Output the (X, Y) coordinate of the center of the cell containing the given text.  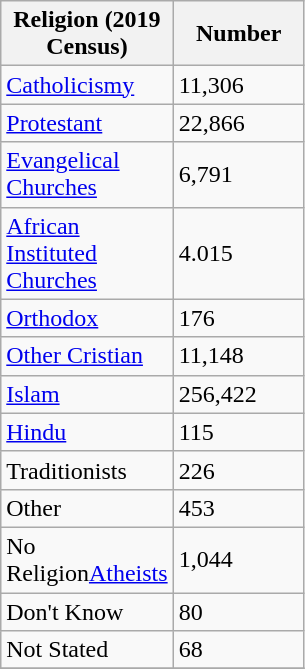
Hindu (87, 432)
Don't Know (87, 611)
6,791 (238, 174)
Other Cristian (87, 356)
Islam (87, 394)
256,422 (238, 394)
Protestant (87, 123)
Evangelical Churches (87, 174)
226 (238, 470)
Orthodox (87, 318)
176 (238, 318)
Catholicismy (87, 85)
22,866 (238, 123)
68 (238, 650)
Traditionists (87, 470)
Other (87, 508)
1,044 (238, 560)
African Instituted Churches (87, 253)
Number (238, 34)
453 (238, 508)
11,148 (238, 356)
Religion (2019 Census) (87, 34)
80 (238, 611)
Not Stated (87, 650)
115 (238, 432)
11,306 (238, 85)
No ReligionAtheists (87, 560)
4.015 (238, 253)
